Determine the [x, y] coordinate at the center of the cell enclosing the given text.  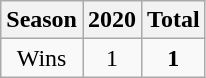
Wins [42, 58]
Total [174, 20]
2020 [112, 20]
Season [42, 20]
